Output the [X, Y] coordinate of the center of the cell containing the given text.  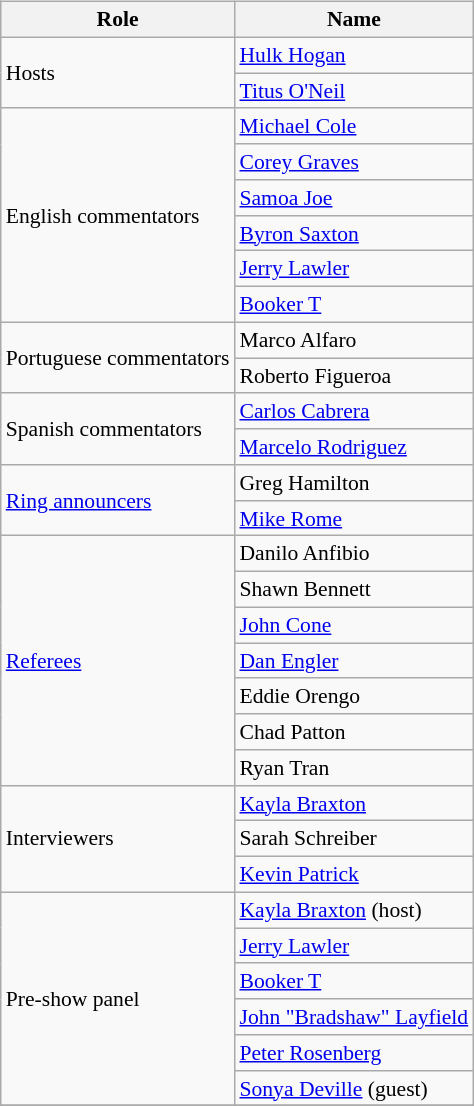
Referees [118, 660]
Spanish commentators [118, 428]
Interviewers [118, 838]
Hosts [118, 72]
Mike Rome [354, 518]
Kayla Braxton (host) [354, 910]
Peter Rosenberg [354, 1053]
Kevin Patrick [354, 875]
Marcelo Rodriguez [354, 447]
Shawn Bennett [354, 590]
Titus O'Neil [354, 91]
Ryan Tran [354, 768]
Michael Cole [354, 126]
Dan Engler [354, 661]
Name [354, 20]
Ring announcers [118, 500]
Sonya Deville (guest) [354, 1088]
Portuguese commentators [118, 358]
John "Bradshaw" Layfield [354, 1017]
Marco Alfaro [354, 340]
Chad Patton [354, 732]
Pre-show panel [118, 999]
Samoa Joe [354, 198]
English commentators [118, 215]
Carlos Cabrera [354, 411]
John Cone [354, 625]
Greg Hamilton [354, 483]
Role [118, 20]
Roberto Figueroa [354, 376]
Corey Graves [354, 162]
Eddie Orengo [354, 696]
Sarah Schreiber [354, 839]
Hulk Hogan [354, 55]
Byron Saxton [354, 233]
Kayla Braxton [354, 803]
Danilo Anfibio [354, 554]
